Find where the given text appears and provide that cell's center as (X, Y) coordinate. 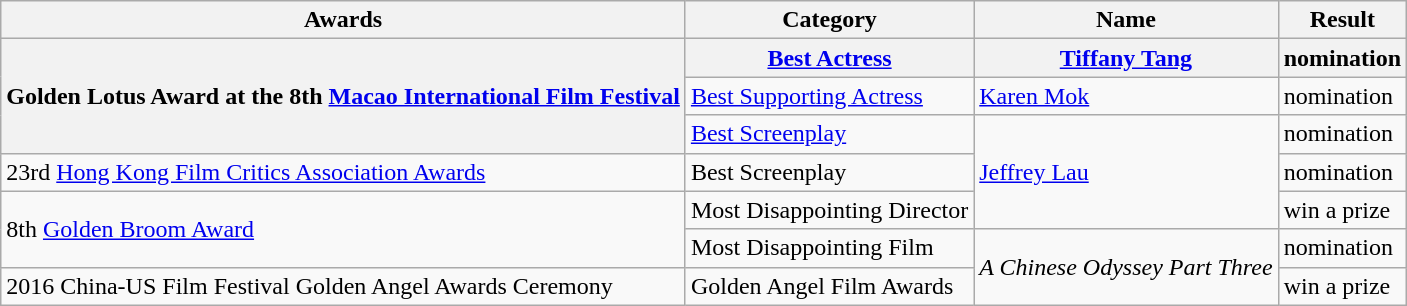
8th Golden Broom Award (344, 229)
Jeffrey Lau (1126, 172)
Tiffany Tang (1126, 58)
Category (829, 20)
Most Disappointing Director (829, 210)
Awards (344, 20)
Best Actress (829, 58)
Golden Angel Film Awards (829, 286)
Name (1126, 20)
Most Disappointing Film (829, 248)
Best Supporting Actress (829, 96)
Result (1342, 20)
2016 China-US Film Festival Golden Angel Awards Ceremony (344, 286)
A Chinese Odyssey Part Three (1126, 267)
Golden Lotus Award at the 8th Macao International Film Festival (344, 96)
23rd Hong Kong Film Critics Association Awards (344, 172)
Karen Mok (1126, 96)
